Return the (X, Y) coordinate for the center point of the cell that contains the specified text.  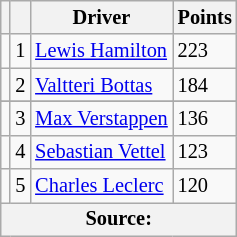
136 (205, 118)
Max Verstappen (101, 118)
Points (205, 17)
120 (205, 186)
Charles Leclerc (101, 186)
184 (205, 85)
2 (20, 85)
Source: (119, 219)
5 (20, 186)
Valtteri Bottas (101, 85)
4 (20, 152)
123 (205, 152)
223 (205, 51)
Sebastian Vettel (101, 152)
Driver (101, 17)
3 (20, 118)
1 (20, 51)
Lewis Hamilton (101, 51)
